Output the [x, y] coordinate of the center of the cell containing the given text.  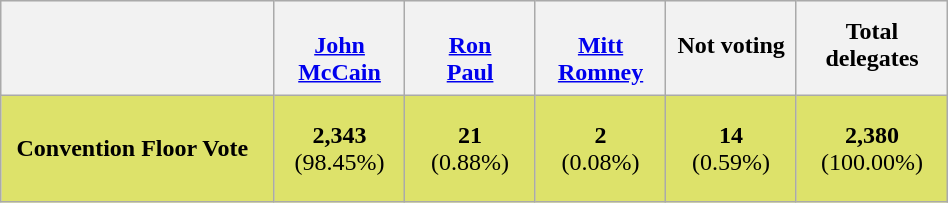
RonPaul [470, 48]
MittRomney [600, 48]
21(0.88%) [470, 148]
2,380(100.00%) [872, 148]
Total delegates [872, 48]
Not voting [731, 48]
Convention Floor Vote [138, 148]
14(0.59%) [731, 148]
JohnMcCain [339, 48]
2(0.08%) [600, 148]
2,343(98.45%) [339, 148]
